Detect which cell encompasses the target text, then output its [x, y] center coordinate. 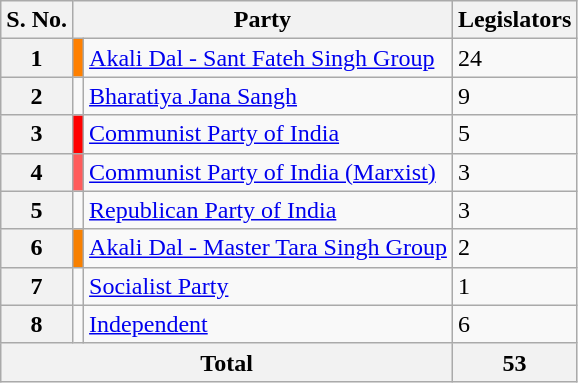
S. No. [37, 20]
Bharatiya Jana Sangh [268, 96]
Party [262, 20]
Communist Party of India [268, 134]
Legislators [514, 20]
Independent [268, 324]
4 [37, 172]
53 [514, 362]
Communist Party of India (Marxist) [268, 172]
7 [37, 286]
Akali Dal - Master Tara Singh Group [268, 248]
9 [514, 96]
Total [227, 362]
Akali Dal - Sant Fateh Singh Group [268, 58]
Republican Party of India [268, 210]
24 [514, 58]
8 [37, 324]
Socialist Party [268, 286]
